From the cell containing the given text, extract its center point as [X, Y] coordinate. 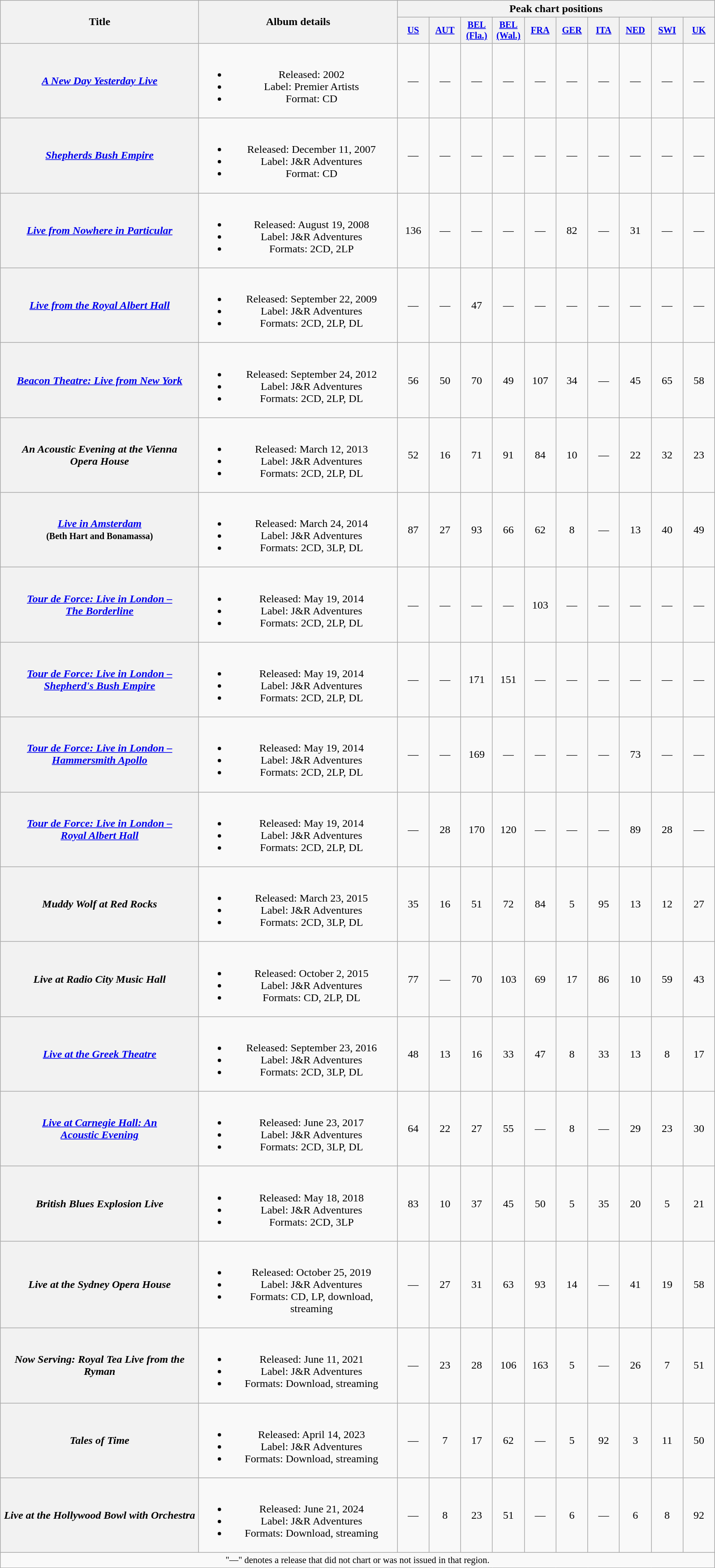
Live from Nowhere in Particular [99, 230]
Live at the Hollywood Bowl with Orchestra [99, 1516]
NED [635, 30]
87 [413, 530]
59 [668, 979]
Tour de Force: Live in London –The Borderline [99, 605]
Released: December 11, 2007Label: J&R AdventuresFormat: CD [298, 156]
37 [477, 1204]
Released: May 18, 2018Label: J&R AdventuresFormats: 2CD, 3LP [298, 1204]
Live at Carnegie Hall: AnAcoustic Evening [99, 1128]
65 [668, 380]
71 [477, 455]
Beacon Theatre: Live from New York [99, 380]
11 [668, 1440]
170 [477, 829]
34 [572, 380]
12 [668, 904]
Tour de Force: Live in London –Hammersmith Apollo [99, 755]
32 [668, 455]
30 [699, 1128]
91 [508, 455]
136 [413, 230]
48 [413, 1054]
An Acoustic Evening at the ViennaOpera House [99, 455]
72 [508, 904]
Released: October 2, 2015Label: J&R AdventuresFormats: CD, 2LP, DL [298, 979]
Released: March 23, 2015Label: J&R AdventuresFormats: 2CD, 3LP, DL [298, 904]
66 [508, 530]
GER [572, 30]
56 [413, 380]
BEL(Fla.) [477, 30]
Muddy Wolf at Red Rocks [99, 904]
Released: March 12, 2013Label: J&R AdventuresFormats: 2CD, 2LP, DL [298, 455]
British Blues Explosion Live [99, 1204]
171 [477, 679]
Tour de Force: Live in London –Royal Albert Hall [99, 829]
Released: March 24, 2014Label: J&R AdventuresFormats: 2CD, 3LP, DL [298, 530]
14 [572, 1284]
ITA [604, 30]
64 [413, 1128]
52 [413, 455]
Live at the Sydney Opera House [99, 1284]
Title [99, 22]
FRA [540, 30]
41 [635, 1284]
Now Serving: Royal Tea Live from the Ryman [99, 1366]
55 [508, 1128]
Shepherds Bush Empire [99, 156]
A New Day Yesterday Live [99, 81]
Released: June 23, 2017Label: J&R AdventuresFormats: 2CD, 3LP, DL [298, 1128]
BEL(Wal.) [508, 30]
20 [635, 1204]
Live at the Greek Theatre [99, 1054]
UK [699, 30]
21 [699, 1204]
163 [540, 1366]
AUT [445, 30]
40 [668, 530]
"—" denotes a release that did not chart or was not issued in that region. [357, 1560]
Released: September 23, 2016Label: J&R AdventuresFormats: 2CD, 3LP, DL [298, 1054]
43 [699, 979]
151 [508, 679]
Released: June 21, 2024Label: J&R AdventuresFormats: Download, streaming [298, 1516]
Released: June 11, 2021Label: J&R AdventuresFormats: Download, streaming [298, 1366]
Peak chart positions [556, 9]
89 [635, 829]
19 [668, 1284]
169 [477, 755]
US [413, 30]
Released: September 24, 2012Label: J&R AdventuresFormats: 2CD, 2LP, DL [298, 380]
83 [413, 1204]
Tour de Force: Live in London –Shepherd's Bush Empire [99, 679]
29 [635, 1128]
3 [635, 1440]
Live in Amsterdam(Beth Hart and Bonamassa) [99, 530]
63 [508, 1284]
107 [540, 380]
Live from the Royal Albert Hall [99, 306]
Album details [298, 22]
86 [604, 979]
Released: October 25, 2019Label: J&R AdventuresFormats: CD, LP, download, streaming [298, 1284]
69 [540, 979]
120 [508, 829]
26 [635, 1366]
82 [572, 230]
Released: August 19, 2008Label: J&R AdventuresFormats: 2CD, 2LP [298, 230]
Tales of Time [99, 1440]
106 [508, 1366]
77 [413, 979]
SWI [668, 30]
Live at Radio City Music Hall [99, 979]
73 [635, 755]
Released: 2002Label: Premier ArtistsFormat: CD [298, 81]
Released: April 14, 2023Label: J&R AdventuresFormats: Download, streaming [298, 1440]
Released: September 22, 2009Label: J&R AdventuresFormats: 2CD, 2LP, DL [298, 306]
95 [604, 904]
